Locate the cell with the specified text and output its [x, y] center coordinate. 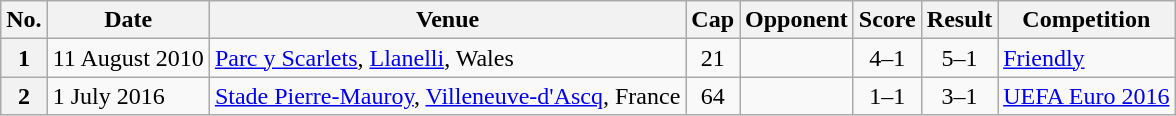
Date [128, 20]
4–1 [887, 58]
Competition [1086, 20]
UEFA Euro 2016 [1086, 96]
Parc y Scarlets, Llanelli, Wales [447, 58]
11 August 2010 [128, 58]
1 July 2016 [128, 96]
Opponent [797, 20]
64 [713, 96]
Stade Pierre-Mauroy, Villeneuve-d'Ascq, France [447, 96]
Score [887, 20]
Venue [447, 20]
No. [24, 20]
1–1 [887, 96]
Result [959, 20]
1 [24, 58]
2 [24, 96]
3–1 [959, 96]
Cap [713, 20]
Friendly [1086, 58]
5–1 [959, 58]
21 [713, 58]
